Return (X, Y) of the center of cell containing provided text 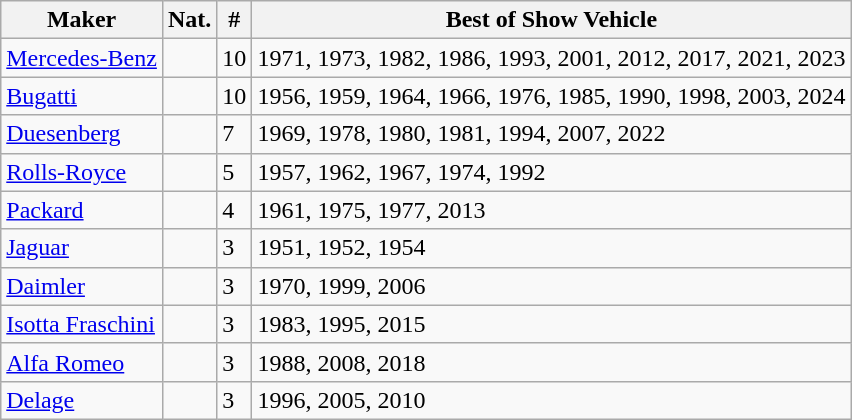
7 (234, 134)
1957, 1962, 1967, 1974, 1992 (552, 172)
Nat. (189, 20)
5 (234, 172)
1961, 1975, 1977, 2013 (552, 210)
1996, 2005, 2010 (552, 400)
1956, 1959, 1964, 1966, 1976, 1985, 1990, 1998, 2003, 2024 (552, 96)
Delage (82, 400)
Daimler (82, 286)
Isotta Fraschini (82, 324)
1970, 1999, 2006 (552, 286)
4 (234, 210)
Mercedes-Benz (82, 58)
1988, 2008, 2018 (552, 362)
Maker (82, 20)
Bugatti (82, 96)
Packard (82, 210)
Duesenberg (82, 134)
Rolls-Royce (82, 172)
Best of Show Vehicle (552, 20)
1951, 1952, 1954 (552, 248)
Alfa Romeo (82, 362)
1983, 1995, 2015 (552, 324)
1971, 1973, 1982, 1986, 1993, 2001, 2012, 2017, 2021, 2023 (552, 58)
Jaguar (82, 248)
1969, 1978, 1980, 1981, 1994, 2007, 2022 (552, 134)
# (234, 20)
